Pinpoint the cell where the given text exists, returning its [X, Y] midpoint coordinate. 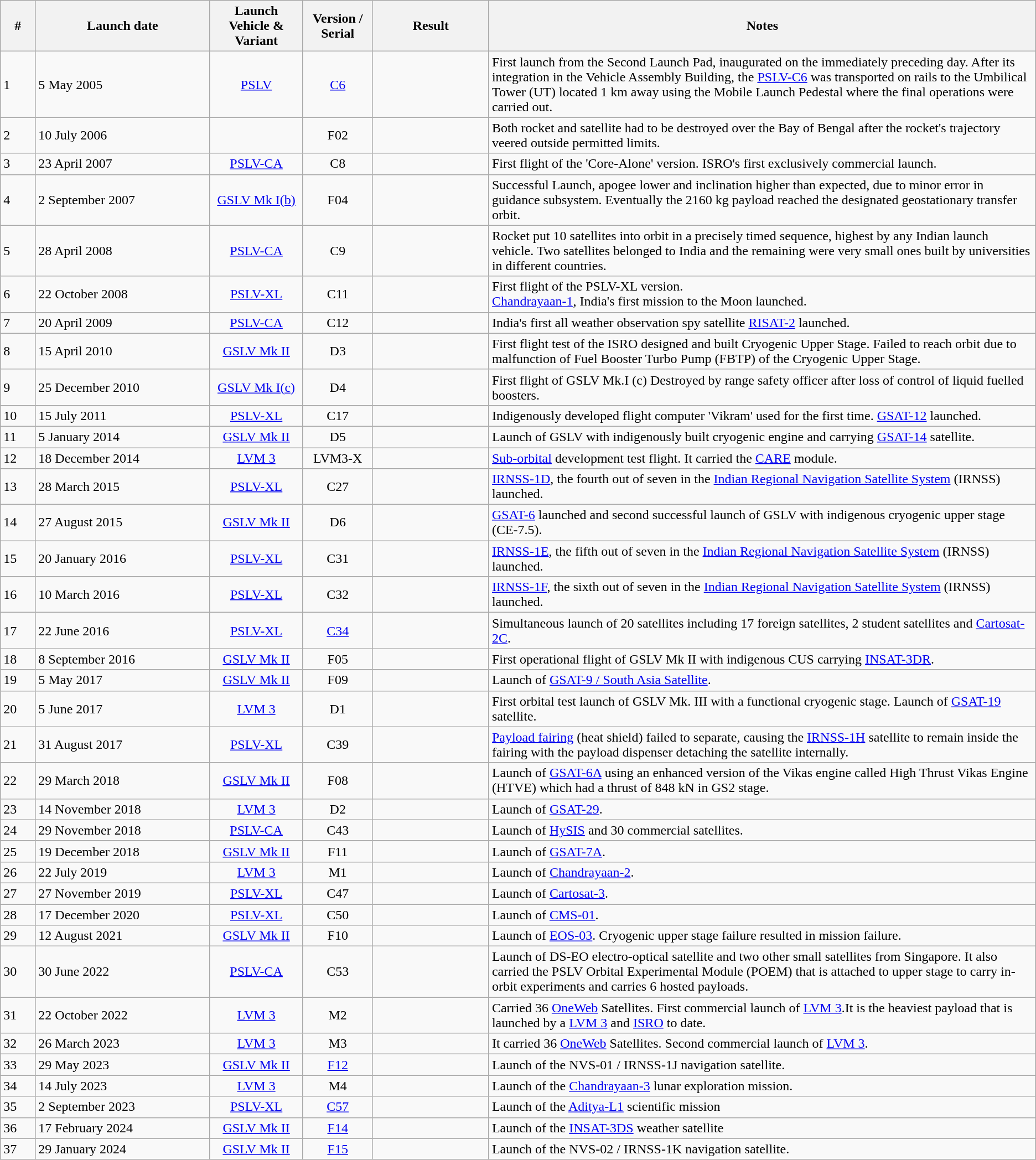
8 September 2016 [123, 659]
First flight of the 'Core-Alone' version. ISRO's first exclusively commercial launch. [762, 164]
C6 [338, 84]
22 June 2016 [123, 631]
20 April 2009 [123, 323]
C31 [338, 559]
F11 [338, 851]
10 March 2016 [123, 594]
21 [18, 745]
37 [18, 1149]
India's first all weather observation spy satellite RISAT-2 launched. [762, 323]
30 [18, 972]
12 [18, 458]
Launch of HySIS and 30 commercial satellites. [762, 830]
F05 [338, 659]
Launch of GSLV with indigenously built cryogenic engine and carrying GSAT-14 satellite. [762, 437]
First flight of GSLV Mk.I (c) Destroyed by range safety officer after loss of control of liquid fuelled boosters. [762, 387]
Launch of GSAT-9 / South Asia Satellite. [762, 680]
F09 [338, 680]
Launch of the NVS-01 / IRNSS-1J navigation satellite. [762, 1065]
C47 [338, 893]
First operational flight of GSLV Mk II with indigenous CUS carrying INSAT-3DR. [762, 659]
Version / Serial [338, 26]
M2 [338, 1015]
5 May 2017 [123, 680]
C34 [338, 631]
18 December 2014 [123, 458]
27 November 2019 [123, 893]
26 [18, 872]
3 [18, 164]
10 [18, 416]
5 [18, 251]
IRNSS-1D, the fourth out of seven in the Indian Regional Navigation Satellite System (IRNSS) launched. [762, 487]
Launch of the Aditya-L1 scientific mission [762, 1107]
5 June 2017 [123, 708]
F10 [338, 936]
D3 [338, 351]
36 [18, 1128]
7 [18, 323]
11 [18, 437]
D1 [338, 708]
IRNSS-1F, the sixth out of seven in the Indian Regional Navigation Satellite System (IRNSS) launched. [762, 594]
M1 [338, 872]
14 July 2023 [123, 1086]
27 August 2015 [123, 522]
19 December 2018 [123, 851]
D6 [338, 522]
2 [18, 135]
35 [18, 1107]
Launch of the Chandrayaan-3 lunar exploration mission. [762, 1086]
29 [18, 936]
GSLV Mk I(b) [256, 200]
M4 [338, 1086]
29 March 2018 [123, 780]
23 [18, 809]
First orbital test launch of GSLV Mk. III with a functional cryogenic stage. Launch of GSAT-19 satellite. [762, 708]
17 February 2024 [123, 1128]
Launch of EOS-03. Cryogenic upper stage failure resulted in mission failure. [762, 936]
26 March 2023 [123, 1044]
4 [18, 200]
C17 [338, 416]
GSLV Mk I(c) [256, 387]
Both rocket and satellite had to be destroyed over the Bay of Bengal after the rocket's trajectory veered outside permitted limits. [762, 135]
6 [18, 294]
31 [18, 1015]
28 [18, 915]
# [18, 26]
Simultaneous launch of 20 satellites including 17 foreign satellites, 2 student satellites and Cartosat-2C. [762, 631]
C39 [338, 745]
LVM3-X [338, 458]
GSAT-6 launched and second successful launch of GSLV with indigenous cryogenic upper stage (CE-7.5). [762, 522]
Sub-orbital development test flight. It carried the CARE module. [762, 458]
28 March 2015 [123, 487]
D2 [338, 809]
15 [18, 559]
22 October 2022 [123, 1015]
14 November 2018 [123, 809]
22 [18, 780]
F08 [338, 780]
F12 [338, 1065]
20 January 2016 [123, 559]
Launch Vehicle & Variant [256, 26]
15 July 2011 [123, 416]
Notes [762, 26]
17 [18, 631]
28 April 2008 [123, 251]
30 June 2022 [123, 972]
D5 [338, 437]
29 May 2023 [123, 1065]
15 April 2010 [123, 351]
25 December 2010 [123, 387]
2 September 2023 [123, 1107]
Launch date [123, 26]
Launch of the INSAT-3DS weather satellite [762, 1128]
32 [18, 1044]
34 [18, 1086]
18 [18, 659]
F04 [338, 200]
33 [18, 1065]
C12 [338, 323]
C57 [338, 1107]
13 [18, 487]
F14 [338, 1128]
Launch of GSAT-6A using an enhanced version of the Vikas engine called High Thrust Vikas Engine (HTVE) which had a thrust of 848 kN in GS2 stage. [762, 780]
Result [431, 26]
Carried 36 OneWeb Satellites. First commercial launch of LVM 3.It is the heaviest payload that is launched by a LVM 3 and ISRO to date. [762, 1015]
24 [18, 830]
Launch of CMS-01. [762, 915]
10 July 2006 [123, 135]
2 September 2007 [123, 200]
C9 [338, 251]
5 January 2014 [123, 437]
22 October 2008 [123, 294]
Indigenously developed flight computer 'Vikram' used for the first time. GSAT-12 launched. [762, 416]
C11 [338, 294]
D4 [338, 387]
1 [18, 84]
C8 [338, 164]
27 [18, 893]
31 August 2017 [123, 745]
25 [18, 851]
Launch of GSAT-29. [762, 809]
C27 [338, 487]
5 May 2005 [123, 84]
8 [18, 351]
Launch of the NVS-02 / IRNSS-1K navigation satellite. [762, 1149]
17 December 2020 [123, 915]
12 August 2021 [123, 936]
IRNSS-1E, the fifth out of seven in the Indian Regional Navigation Satellite System (IRNSS) launched. [762, 559]
PSLV [256, 84]
19 [18, 680]
F02 [338, 135]
M3 [338, 1044]
C43 [338, 830]
14 [18, 522]
C53 [338, 972]
29 November 2018 [123, 830]
9 [18, 387]
First flight of the PSLV-XL version. Chandrayaan-1, India's first mission to the Moon launched. [762, 294]
C32 [338, 594]
29 January 2024 [123, 1149]
Launch of Chandrayaan-2. [762, 872]
F15 [338, 1149]
20 [18, 708]
It carried 36 OneWeb Satellites. Second commercial launch of LVM 3. [762, 1044]
22 July 2019 [123, 872]
C50 [338, 915]
Launch of Cartosat-3. [762, 893]
16 [18, 594]
23 April 2007 [123, 164]
Launch of GSAT-7A. [762, 851]
